Search for the cell housing the specified text and yield its [X, Y] center coordinate. 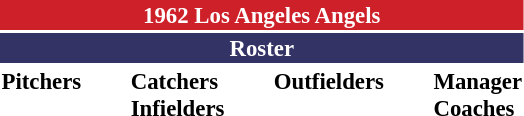
Roster [262, 48]
1962 Los Angeles Angels [262, 15]
